Output the (X, Y) coordinate of the center of the cell containing the given text.  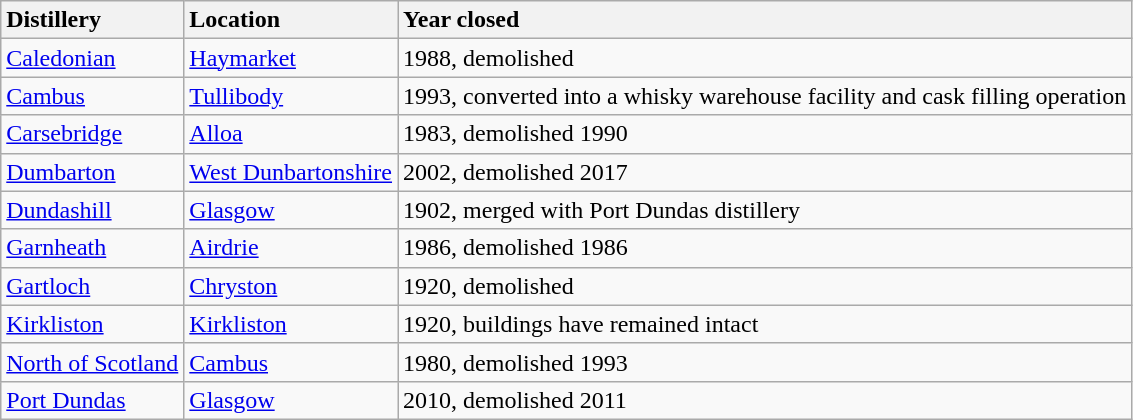
Airdrie (291, 248)
1902, merged with Port Dundas distillery (765, 210)
Port Dundas (92, 400)
1993, converted into a whisky warehouse facility and cask filling operation (765, 96)
2010, demolished 2011 (765, 400)
Year closed (765, 20)
Garnheath (92, 248)
Chryston (291, 286)
Carsebridge (92, 134)
1920, buildings have remained intact (765, 324)
2002, demolished 2017 (765, 172)
North of Scotland (92, 362)
Dumbarton (92, 172)
1988, demolished (765, 58)
1980, demolished 1993 (765, 362)
Gartloch (92, 286)
Caledonian (92, 58)
1986, demolished 1986 (765, 248)
Dundashill (92, 210)
Haymarket (291, 58)
West Dunbartonshire (291, 172)
Location (291, 20)
1920, demolished (765, 286)
Tullibody (291, 96)
Distillery (92, 20)
1983, demolished 1990 (765, 134)
Alloa (291, 134)
